Find where the given text appears and provide that cell's center as [x, y] coordinate. 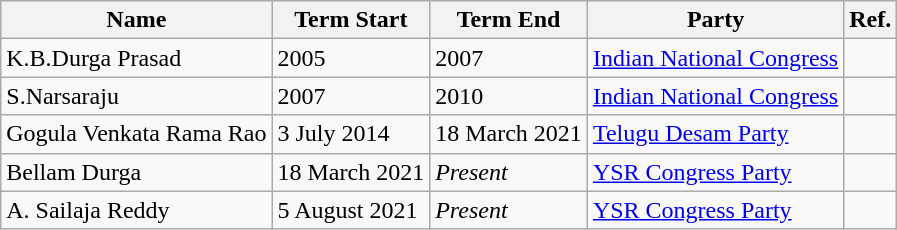
Term End [509, 20]
S.Narsaraju [136, 96]
Party [715, 20]
Bellam Durga [136, 172]
Gogula Venkata Rama Rao [136, 134]
2010 [509, 96]
Ref. [870, 20]
K.B.Durga Prasad [136, 58]
A. Sailaja Reddy [136, 210]
5 August 2021 [351, 210]
Name [136, 20]
3 July 2014 [351, 134]
Telugu Desam Party [715, 134]
Term Start [351, 20]
2005 [351, 58]
